Scan for the cell matching the given text and deliver its (X, Y) coordinate at center. 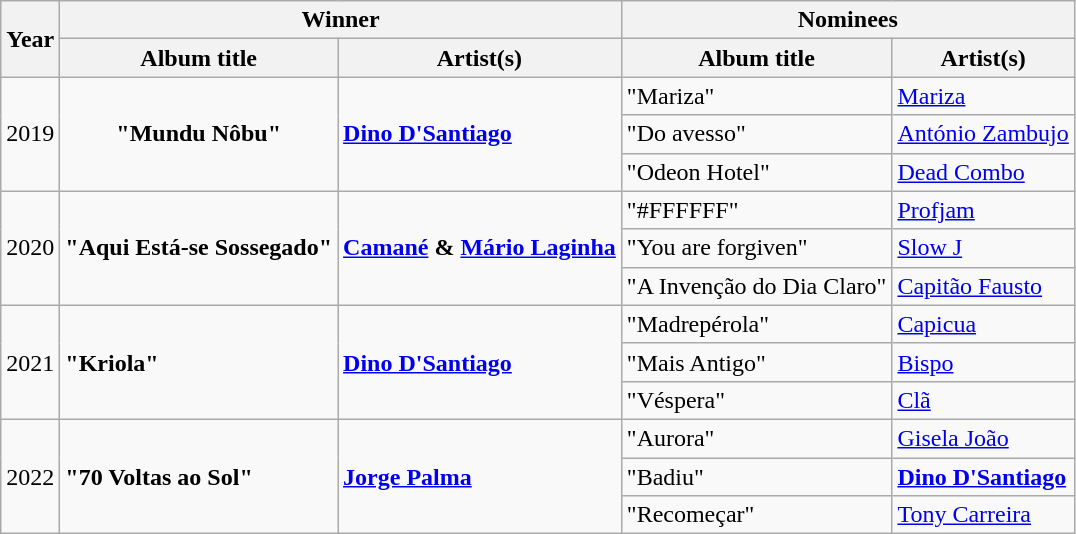
"Kriola" (199, 362)
"You are forgiven" (756, 248)
Year (30, 39)
"Madrepérola" (756, 324)
Nominees (848, 20)
"Badiu" (756, 477)
Bispo (983, 362)
"A Invenção do Dia Claro" (756, 286)
2021 (30, 362)
2020 (30, 248)
Clã (983, 400)
Slow J (983, 248)
"Odeon Hotel" (756, 172)
Tony Carreira (983, 515)
"Véspera" (756, 400)
Winner (340, 20)
Dead Combo (983, 172)
"Aurora" (756, 438)
"#FFFFFF" (756, 210)
Profjam (983, 210)
"Mariza" (756, 96)
"70 Voltas ao Sol" (199, 476)
2022 (30, 476)
"Mais Antigo" (756, 362)
Camané & Mário Laginha (480, 248)
"Aqui Está-se Sossegado" (199, 248)
"Recomeçar" (756, 515)
2019 (30, 134)
Capicua (983, 324)
Mariza (983, 96)
"Mundu Nôbu" (199, 134)
Gisela João (983, 438)
"Do avesso" (756, 134)
Capitão Fausto (983, 286)
Jorge Palma (480, 476)
António Zambujo (983, 134)
